Extract the (x, y) coordinate from the center of the cell holding the provided text.  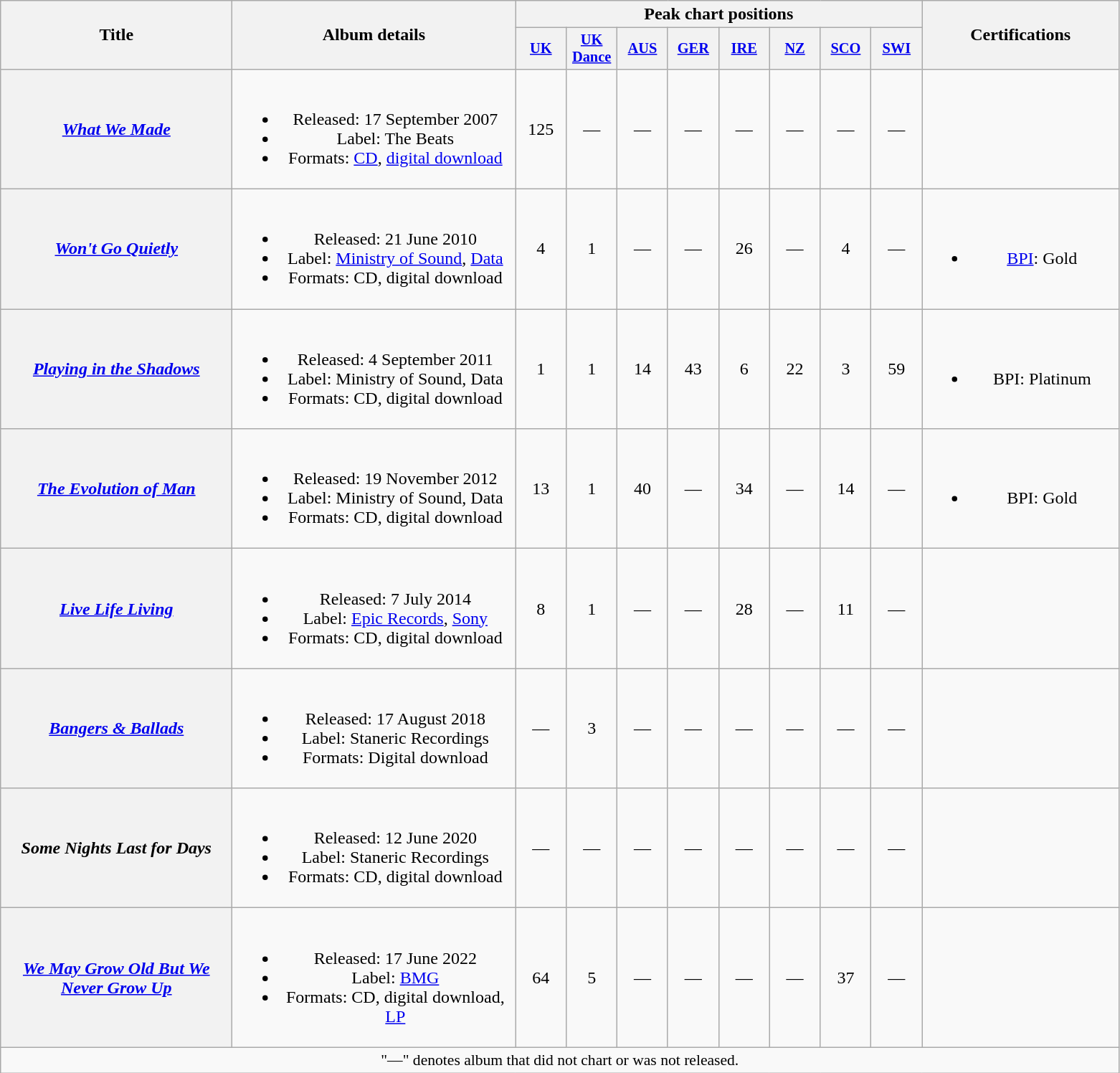
BPI: Platinum (1021, 369)
Released: 7 July 2014Label: Epic Records, SonyFormats: CD, digital download (374, 608)
Released: 17 August 2018Label: Staneric RecordingsFormats: Digital download (374, 729)
64 (541, 978)
We May Grow Old But We Never Grow Up (116, 978)
SWI (896, 49)
Certifications (1021, 35)
34 (744, 489)
Released: 12 June 2020Label: Staneric RecordingsFormats: CD, digital download (374, 848)
AUS (642, 49)
26 (744, 250)
The Evolution of Man (116, 489)
Released: 19 November 2012Label: Ministry of Sound, DataFormats: CD, digital download (374, 489)
22 (794, 369)
Released: 4 September 2011Label: Ministry of Sound, DataFormats: CD, digital download (374, 369)
125 (541, 129)
Some Nights Last for Days (116, 848)
Bangers & Ballads (116, 729)
Won't Go Quietly (116, 250)
Live Life Living (116, 608)
UK (541, 49)
6 (744, 369)
Title (116, 35)
13 (541, 489)
43 (693, 369)
UKDance (592, 49)
28 (744, 608)
Peak chart positions (718, 14)
Released: 17 September 2007Label: The BeatsFormats: CD, digital download (374, 129)
What We Made (116, 129)
59 (896, 369)
5 (592, 978)
SCO (846, 49)
37 (846, 978)
8 (541, 608)
"—" denotes album that did not chart or was not released. (560, 1060)
40 (642, 489)
11 (846, 608)
Released: 17 June 2022Label: BMGFormats: CD, digital download, LP (374, 978)
GER (693, 49)
Released: 21 June 2010Label: Ministry of Sound, DataFormats: CD, digital download (374, 250)
Album details (374, 35)
IRE (744, 49)
NZ (794, 49)
Playing in the Shadows (116, 369)
